Return the (x, y) coordinate for the center point of the cell that contains the specified text.  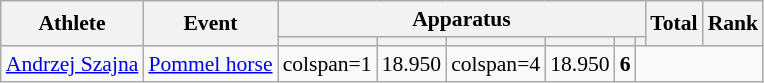
6 (626, 64)
Andrzej Szajna (72, 64)
Total (674, 24)
Athlete (72, 24)
Pommel horse (210, 64)
Event (210, 24)
colspan=4 (496, 64)
Rank (734, 24)
colspan=1 (328, 64)
Apparatus (462, 19)
